Locate the cell with the specified text and output its (X, Y) center coordinate. 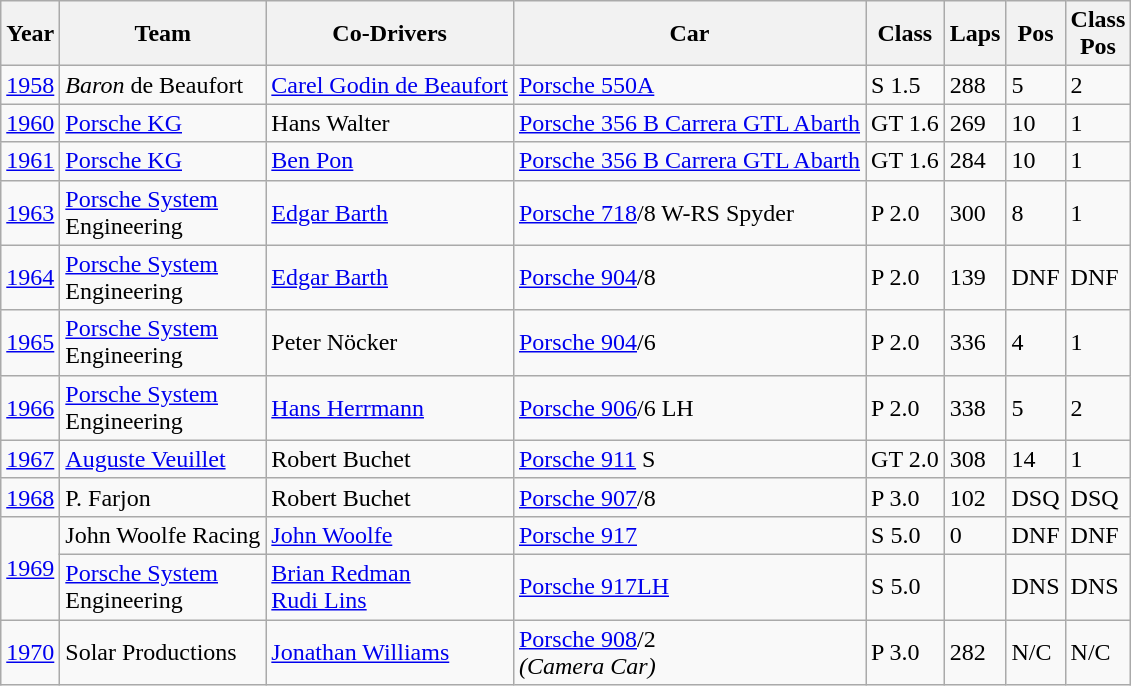
Hans Herrmann (390, 408)
1963 (30, 212)
0 (975, 535)
Jonathan Williams (390, 652)
Porsche 904/6 (689, 342)
Team (163, 34)
1969 (30, 568)
14 (1036, 459)
1964 (30, 278)
Brian Redman Rudi Lins (390, 586)
Porsche 550A (689, 85)
GT 2.0 (906, 459)
Porsche 917LH (689, 586)
ClassPos (1098, 34)
Porsche 911 S (689, 459)
1958 (30, 85)
269 (975, 123)
Peter Nöcker (390, 342)
Laps (975, 34)
102 (975, 497)
1961 (30, 161)
P. Farjon (163, 497)
Baron de Beaufort (163, 85)
1968 (30, 497)
Porsche 907/8 (689, 497)
282 (975, 652)
Auguste Veuillet (163, 459)
Hans Walter (390, 123)
336 (975, 342)
S 1.5 (906, 85)
139 (975, 278)
Solar Productions (163, 652)
8 (1036, 212)
Co-Drivers (390, 34)
Porsche 906/6 LH (689, 408)
Pos (1036, 34)
Porsche 904/8 (689, 278)
Year (30, 34)
Car (689, 34)
284 (975, 161)
Class (906, 34)
338 (975, 408)
Ben Pon (390, 161)
Porsche 917 (689, 535)
1966 (30, 408)
1965 (30, 342)
Porsche 718/8 W-RS Spyder (689, 212)
300 (975, 212)
4 (1036, 342)
John Woolfe Racing (163, 535)
Porsche 908/2(Camera Car) (689, 652)
1970 (30, 652)
John Woolfe (390, 535)
308 (975, 459)
1960 (30, 123)
Carel Godin de Beaufort (390, 85)
288 (975, 85)
1967 (30, 459)
